Detect which cell encompasses the target text, then output its (x, y) center coordinate. 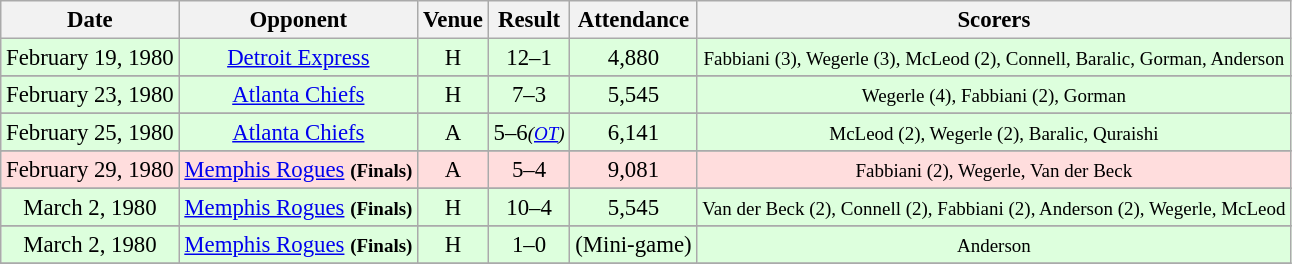
Detroit Express (298, 58)
12–1 (529, 58)
Van der Beck (2), Connell (2), Fabbiani (2), Anderson (2), Wegerle, McLeod (994, 208)
9,081 (634, 170)
Date (90, 20)
5–4 (529, 170)
10–4 (529, 208)
McLeod (2), Wegerle (2), Baralic, Quraishi (994, 133)
Result (529, 20)
1–0 (529, 245)
Fabbiani (3), Wegerle (3), McLeod (2), Connell, Baralic, Gorman, Anderson (994, 58)
Opponent (298, 20)
(Mini-game) (634, 245)
6,141 (634, 133)
February 29, 1980 (90, 170)
February 19, 1980 (90, 58)
Attendance (634, 20)
5–6(OT) (529, 133)
February 23, 1980 (90, 95)
Fabbiani (2), Wegerle, Van der Beck (994, 170)
Wegerle (4), Fabbiani (2), Gorman (994, 95)
Anderson (994, 245)
Venue (454, 20)
Scorers (994, 20)
7–3 (529, 95)
February 25, 1980 (90, 133)
4,880 (634, 58)
